Capture the cell that displays the provided text and extract its [x, y] central coordinate. 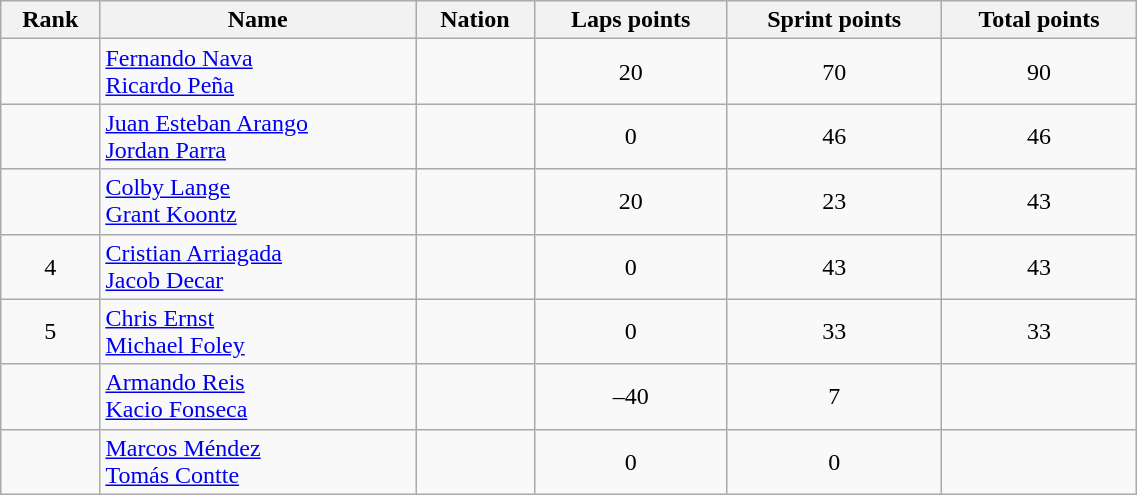
4 [50, 266]
Rank [50, 20]
Sprint points [834, 20]
Armando ReisKacio Fonseca [258, 396]
Chris ErnstMichael Foley [258, 332]
–40 [630, 396]
Total points [1038, 20]
Fernando NavaRicardo Peña [258, 72]
Laps points [630, 20]
Colby LangeGrant Koontz [258, 202]
Nation [476, 20]
5 [50, 332]
Name [258, 20]
7 [834, 396]
70 [834, 72]
Juan Esteban ArangoJordan Parra [258, 136]
Cristian ArriagadaJacob Decar [258, 266]
Marcos MéndezTomás Contte [258, 462]
90 [1038, 72]
23 [834, 202]
